Capture the cell that displays the provided text and extract its (x, y) central coordinate. 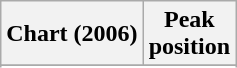
Chart (2006) (72, 34)
Peakposition (189, 34)
